Scan for the cell matching the given text and deliver its [x, y] coordinate at center. 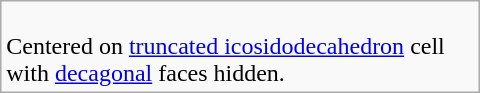
Centered on truncated icosidodecahedron cell with decagonal faces hidden. [240, 47]
